Extract the [X, Y] coordinate from the center of the cell holding the provided text.  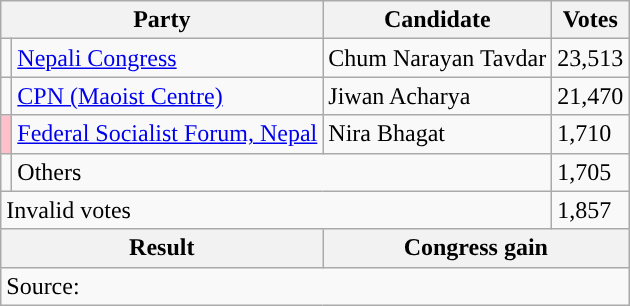
Result [162, 248]
CPN (Maoist Centre) [168, 96]
Source: [315, 286]
Candidate [438, 20]
21,470 [590, 96]
Party [162, 20]
23,513 [590, 58]
Nepali Congress [168, 58]
1,710 [590, 134]
Invalid votes [276, 210]
1,857 [590, 210]
Chum Narayan Tavdar [438, 58]
1,705 [590, 172]
Federal Socialist Forum, Nepal [168, 134]
Jiwan Acharya [438, 96]
Nira Bhagat [438, 134]
Votes [590, 20]
Others [282, 172]
Congress gain [476, 248]
